Detect which cell encompasses the target text, then output its [x, y] center coordinate. 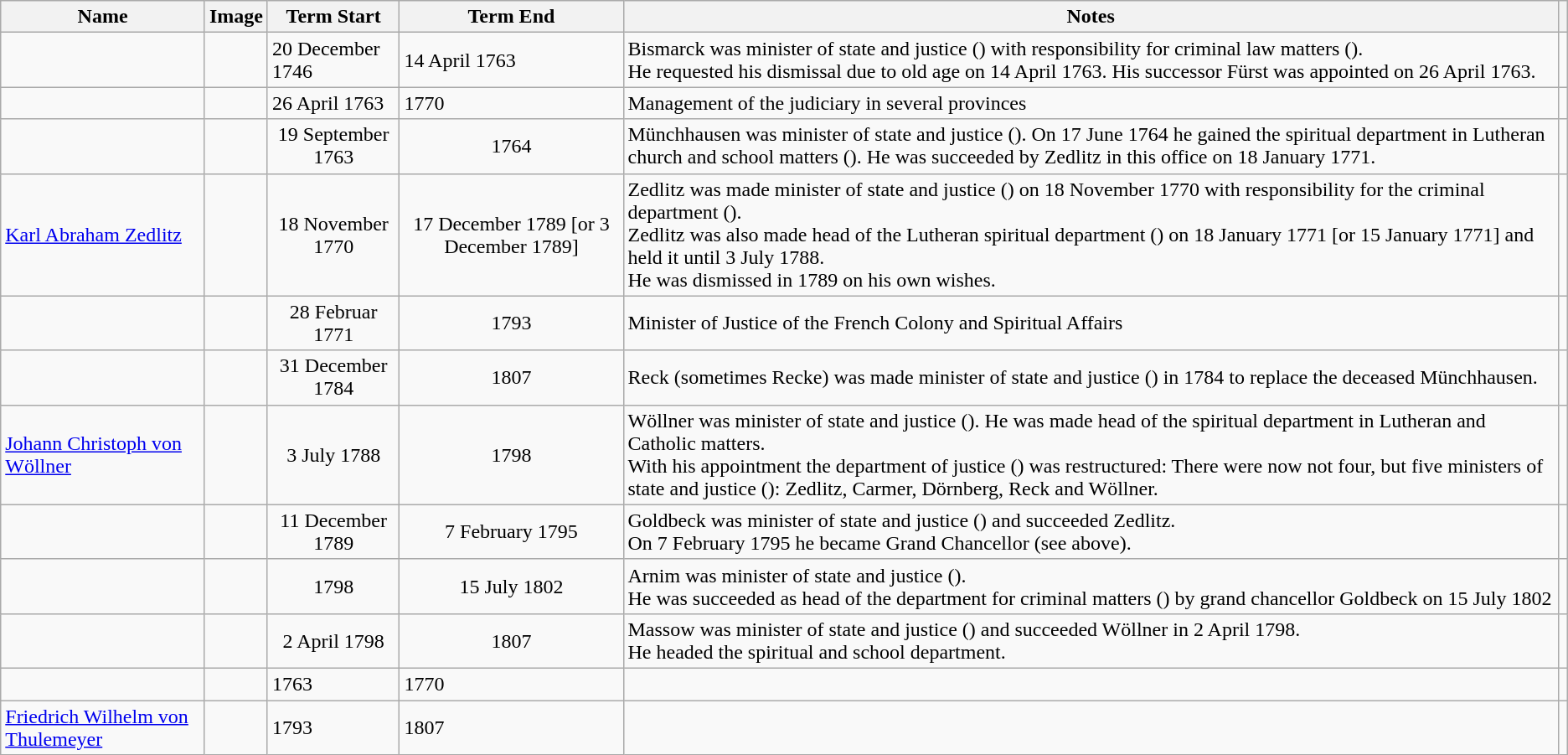
7 February 1795 [511, 531]
Image [236, 17]
28 Februar 1771 [333, 323]
Term End [511, 17]
Term Start [333, 17]
14 April 1763 [511, 60]
Goldbeck was minister of state and justice () and succeeded Zedlitz.On 7 February 1795 he became Grand Chancellor (see above). [1091, 531]
31 December 1784 [333, 377]
Johann Christoph von Wöllner [103, 454]
Karl Abraham Zedlitz [103, 235]
20 December 1746 [333, 60]
11 December 1789 [333, 531]
Name [103, 17]
1763 [333, 684]
Reck (sometimes Recke) was made minister of state and justice () in 1784 to replace the deceased Münchhausen. [1091, 377]
Minister of Justice of the French Colony and Spiritual Affairs [1091, 323]
Friedrich Wilhelm von Thulemeyer [103, 727]
Management of the judiciary in several provinces [1091, 103]
17 December 1789 [or 3 December 1789] [511, 235]
19 September 1763 [333, 146]
2 April 1798 [333, 640]
15 July 1802 [511, 587]
Massow was minister of state and justice () and succeeded Wöllner in 2 April 1798.He headed the spiritual and school department. [1091, 640]
1764 [511, 146]
26 April 1763 [333, 103]
3 July 1788 [333, 454]
Notes [1091, 17]
18 November 1770 [333, 235]
